Scan for the cell matching the given text and deliver its (x, y) coordinate at center. 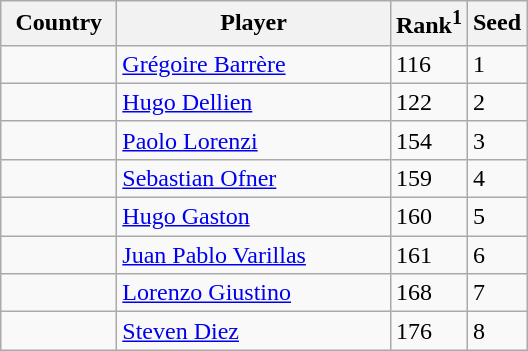
3 (496, 140)
1 (496, 64)
Juan Pablo Varillas (254, 255)
154 (428, 140)
Hugo Dellien (254, 102)
161 (428, 255)
159 (428, 178)
168 (428, 293)
4 (496, 178)
6 (496, 255)
Country (59, 24)
8 (496, 331)
Steven Diez (254, 331)
Seed (496, 24)
Paolo Lorenzi (254, 140)
Lorenzo Giustino (254, 293)
7 (496, 293)
116 (428, 64)
160 (428, 217)
176 (428, 331)
2 (496, 102)
5 (496, 217)
Sebastian Ofner (254, 178)
122 (428, 102)
Rank1 (428, 24)
Player (254, 24)
Hugo Gaston (254, 217)
Grégoire Barrère (254, 64)
